Return the (X, Y) coordinate for the center point of the cell that contains the specified text.  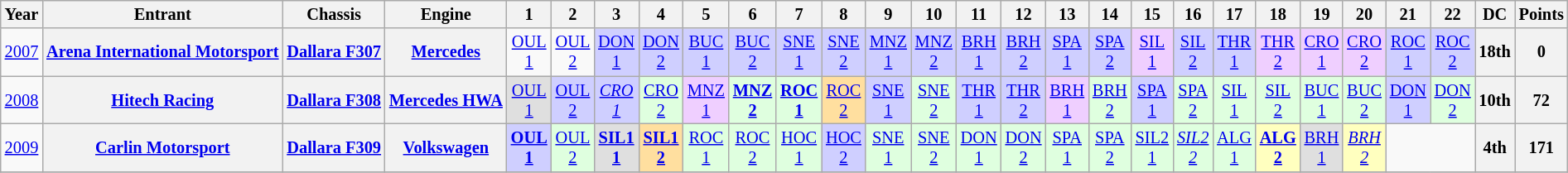
Points (1541, 14)
2009 (22, 147)
20 (1364, 14)
Hitech Racing (162, 100)
Dallara F307 (333, 52)
18 (1278, 14)
Carlin Motorsport (162, 147)
Engine (446, 14)
Volkswagen (446, 147)
19 (1322, 14)
13 (1067, 14)
Dallara F309 (333, 147)
2008 (22, 100)
SIL22 (1193, 147)
SIL12 (661, 147)
4 (661, 14)
9 (888, 14)
DC (1495, 14)
0 (1541, 52)
171 (1541, 147)
16 (1193, 14)
Mercedes (446, 52)
2007 (22, 52)
HOC1 (798, 147)
14 (1110, 14)
SIL21 (1152, 147)
4th (1495, 147)
Mercedes HWA (446, 100)
Dallara F308 (333, 100)
22 (1453, 14)
6 (752, 14)
HOC2 (843, 147)
2 (573, 14)
15 (1152, 14)
8 (843, 14)
SIL11 (616, 147)
1 (529, 14)
3 (616, 14)
7 (798, 14)
10 (934, 14)
10th (1495, 100)
11 (979, 14)
17 (1234, 14)
Chassis (333, 14)
72 (1541, 100)
Entrant (162, 14)
21 (1408, 14)
12 (1024, 14)
18th (1495, 52)
Year (22, 14)
ALG1 (1234, 147)
ALG2 (1278, 147)
Arena International Motorsport (162, 52)
5 (706, 14)
